For the text-containing cell, return its midpoint in [X, Y] coordinate format. 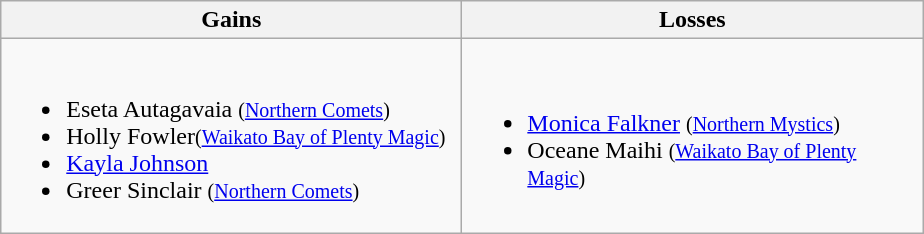
Monica Falkner (Northern Mystics)Oceane Maihi (Waikato Bay of Plenty Magic) [692, 136]
Eseta Autagavaia (Northern Comets)Holly Fowler(Waikato Bay of Plenty Magic)Kayla JohnsonGreer Sinclair (Northern Comets) [232, 136]
Losses [692, 20]
Gains [232, 20]
